Capture the cell that displays the provided text and extract its (x, y) central coordinate. 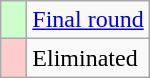
Eliminated (88, 58)
Final round (88, 20)
